Locate the cell with the specified text and output its (x, y) center coordinate. 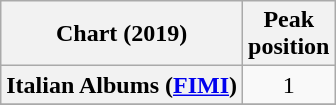
Chart (2019) (122, 34)
Italian Albums (FIMI) (122, 85)
1 (289, 85)
Peakposition (289, 34)
